Pinpoint the cell where the given text exists, returning its (X, Y) midpoint coordinate. 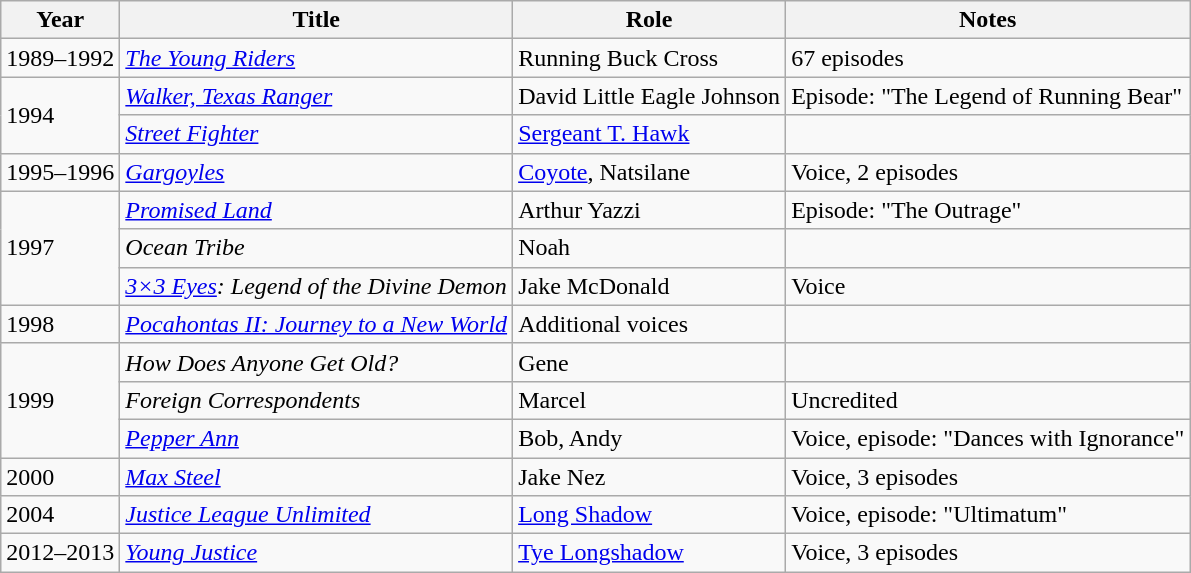
Gargoyles (316, 172)
1994 (60, 115)
Role (650, 20)
How Does Anyone Get Old? (316, 362)
1998 (60, 324)
Voice (988, 286)
1989–1992 (60, 58)
Arthur Yazzi (650, 210)
Bob, Andy (650, 438)
Marcel (650, 400)
Foreign Correspondents (316, 400)
1995–1996 (60, 172)
Voice, episode: "Dances with Ignorance" (988, 438)
Additional voices (650, 324)
Uncredited (988, 400)
67 episodes (988, 58)
Voice, 2 episodes (988, 172)
2012–2013 (60, 553)
Jake McDonald (650, 286)
Jake Nez (650, 477)
1997 (60, 248)
1999 (60, 400)
Promised Land (316, 210)
Ocean Tribe (316, 248)
Running Buck Cross (650, 58)
The Young Riders (316, 58)
Gene (650, 362)
Pepper Ann (316, 438)
Tye Longshadow (650, 553)
David Little Eagle Johnson (650, 96)
Episode: "The Outrage" (988, 210)
2004 (60, 515)
Young Justice (316, 553)
Max Steel (316, 477)
Justice League Unlimited (316, 515)
Noah (650, 248)
Year (60, 20)
Title (316, 20)
3×3 Eyes: Legend of the Divine Demon (316, 286)
Voice, episode: "Ultimatum" (988, 515)
Pocahontas II: Journey to a New World (316, 324)
Walker, Texas Ranger (316, 96)
Street Fighter (316, 134)
Long Shadow (650, 515)
Coyote, Natsilane (650, 172)
Episode: "The Legend of Running Bear" (988, 96)
2000 (60, 477)
Sergeant T. Hawk (650, 134)
Notes (988, 20)
